Detect which cell encompasses the target text, then output its [X, Y] center coordinate. 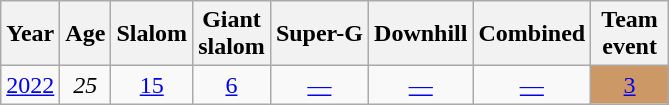
Age [86, 34]
Downhill [421, 34]
2022 [30, 85]
Super-G [319, 34]
3 [630, 85]
Giantslalom [232, 34]
Combined [532, 34]
25 [86, 85]
Team event [630, 34]
Year [30, 34]
15 [152, 85]
Slalom [152, 34]
6 [232, 85]
